Identify which cell holds the provided text, then report its (x, y) central coordinate. 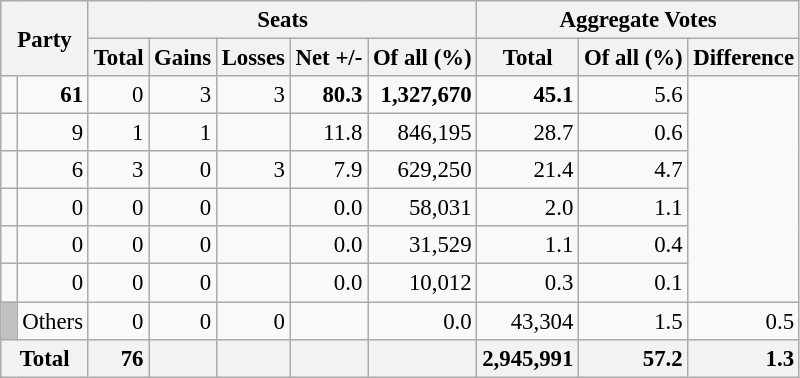
846,195 (422, 133)
Party (45, 38)
1,327,670 (422, 95)
Seats (282, 20)
2,945,991 (528, 358)
0.4 (634, 245)
0.1 (634, 283)
58,031 (422, 208)
2.0 (528, 208)
43,304 (528, 321)
80.3 (328, 95)
61 (52, 95)
629,250 (422, 170)
Others (52, 321)
21.4 (528, 170)
31,529 (422, 245)
Losses (253, 58)
0.6 (634, 133)
6 (52, 170)
Gains (183, 58)
0.5 (744, 321)
Aggregate Votes (638, 20)
10,012 (422, 283)
28.7 (528, 133)
76 (118, 358)
1.5 (634, 321)
Difference (744, 58)
7.9 (328, 170)
5.6 (634, 95)
Net +/- (328, 58)
11.8 (328, 133)
9 (52, 133)
1.3 (744, 358)
4.7 (634, 170)
45.1 (528, 95)
57.2 (634, 358)
0.3 (528, 283)
